Output the (X, Y) coordinate of the center of the cell containing the given text.  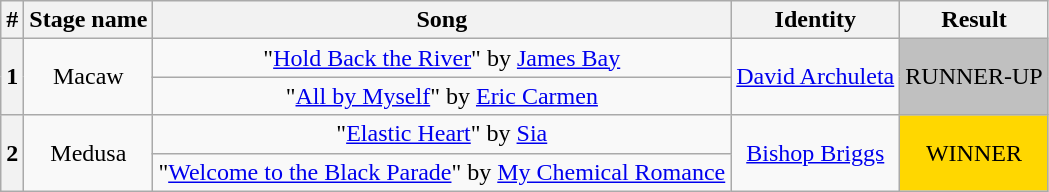
Macaw (88, 77)
"All by Myself" by Eric Carmen (442, 96)
Stage name (88, 20)
"Welcome to the Black Parade" by My Chemical Romance (442, 172)
RUNNER-UP (974, 77)
"Elastic Heart" by Sia (442, 134)
Identity (816, 20)
Bishop Briggs (816, 153)
Result (974, 20)
"Hold Back the River" by James Bay (442, 58)
2 (12, 153)
# (12, 20)
1 (12, 77)
Medusa (88, 153)
Song (442, 20)
WINNER (974, 153)
David Archuleta (816, 77)
